Search for the cell housing the specified text and yield its (X, Y) center coordinate. 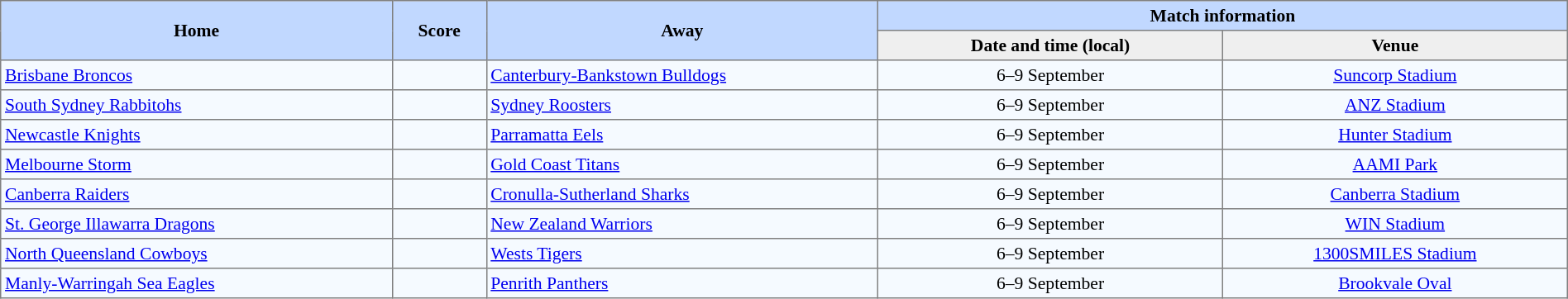
South Sydney Rabbitohs (197, 105)
Suncorp Stadium (1394, 75)
Venue (1394, 45)
New Zealand Warriors (682, 224)
Gold Coast Titans (682, 164)
Cronulla-Sutherland Sharks (682, 194)
Canberra Stadium (1394, 194)
Canterbury-Bankstown Bulldogs (682, 75)
Match information (1223, 16)
Melbourne Storm (197, 164)
AAMI Park (1394, 164)
Away (682, 31)
Hunter Stadium (1394, 135)
Canberra Raiders (197, 194)
1300SMILES Stadium (1394, 254)
Brisbane Broncos (197, 75)
St. George Illawarra Dragons (197, 224)
Score (439, 31)
Newcastle Knights (197, 135)
Penrith Panthers (682, 283)
Parramatta Eels (682, 135)
North Queensland Cowboys (197, 254)
Sydney Roosters (682, 105)
WIN Stadium (1394, 224)
Date and time (local) (1050, 45)
Wests Tigers (682, 254)
ANZ Stadium (1394, 105)
Home (197, 31)
Brookvale Oval (1394, 283)
Manly-Warringah Sea Eagles (197, 283)
